Extract the (X, Y) coordinate from the center of the cell holding the provided text.  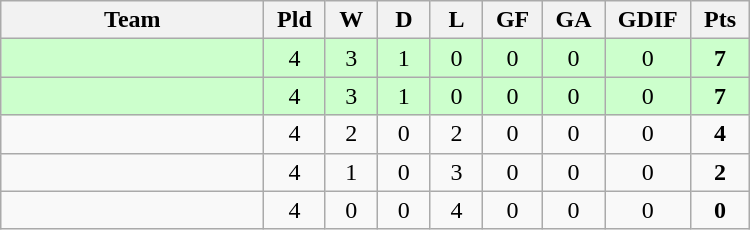
W (352, 20)
Pts (720, 20)
L (456, 20)
GA (573, 20)
GDIF (648, 20)
Team (132, 20)
D (404, 20)
GF (513, 20)
Pld (294, 20)
